Determine the (x, y) coordinate at the center of the cell enclosing the given text.  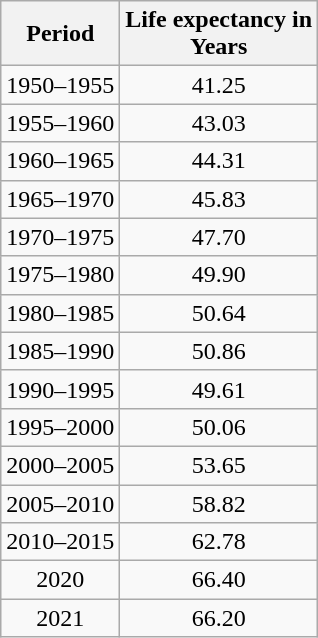
47.70 (219, 237)
2005–2010 (60, 503)
58.82 (219, 503)
2010–2015 (60, 542)
1965–1970 (60, 199)
1970–1975 (60, 237)
1975–1980 (60, 275)
1955–1960 (60, 123)
44.31 (219, 161)
62.78 (219, 542)
50.64 (219, 313)
Life expectancy in Years (219, 34)
49.90 (219, 275)
1985–1990 (60, 351)
53.65 (219, 465)
2020 (60, 580)
66.20 (219, 618)
Period (60, 34)
2021 (60, 618)
41.25 (219, 85)
45.83 (219, 199)
66.40 (219, 580)
50.06 (219, 427)
1980–1985 (60, 313)
1960–1965 (60, 161)
1995–2000 (60, 427)
50.86 (219, 351)
1950–1955 (60, 85)
49.61 (219, 389)
2000–2005 (60, 465)
1990–1995 (60, 389)
43.03 (219, 123)
